Provide the [x, y] coordinate of the cell's center where the given text is located.  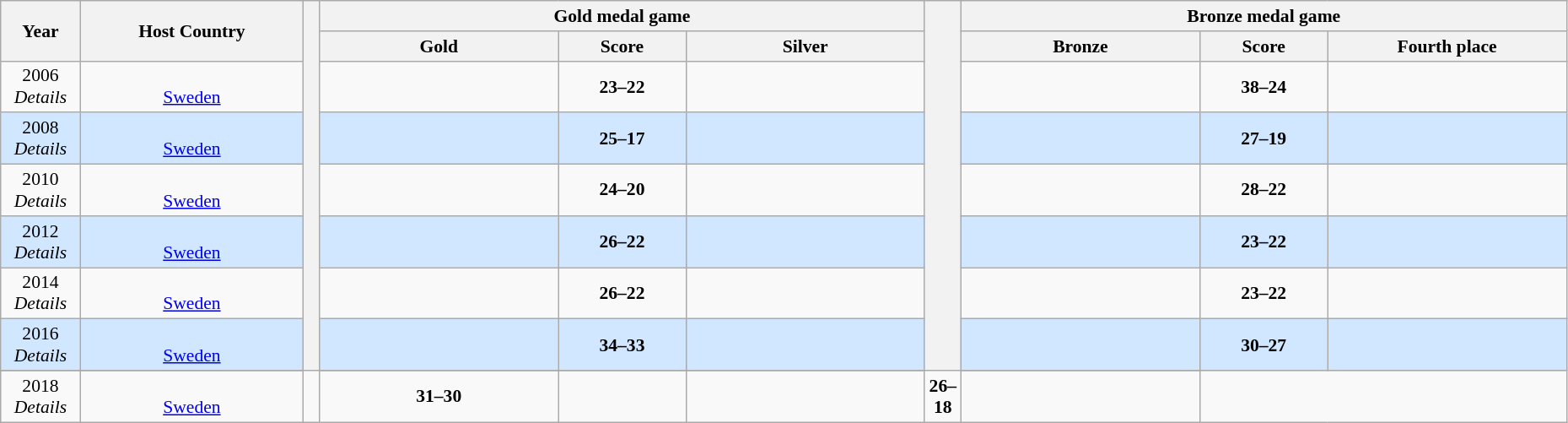
30–27 [1264, 344]
31–30 [439, 397]
34–33 [622, 344]
Year [40, 30]
25–17 [622, 138]
Host Country [191, 30]
28–22 [1264, 191]
2012 Details [40, 241]
24–20 [622, 191]
Gold medal game [622, 16]
2006 Details [40, 86]
2010 Details [40, 191]
Bronze [1080, 46]
Gold [439, 46]
Bronze medal game [1264, 16]
38–24 [1264, 86]
2018 Details [40, 397]
Silver [805, 46]
Fourth place [1447, 46]
2014 Details [40, 294]
27–19 [1264, 138]
2016 Details [40, 344]
2008 Details [40, 138]
26–18 [943, 397]
